Search for the cell housing the specified text and yield its [X, Y] center coordinate. 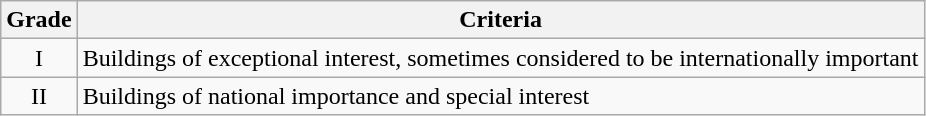
Grade [39, 20]
I [39, 58]
II [39, 96]
Buildings of national importance and special interest [500, 96]
Criteria [500, 20]
Buildings of exceptional interest, sometimes considered to be internationally important [500, 58]
